For the text-containing cell, return its midpoint in [X, Y] coordinate format. 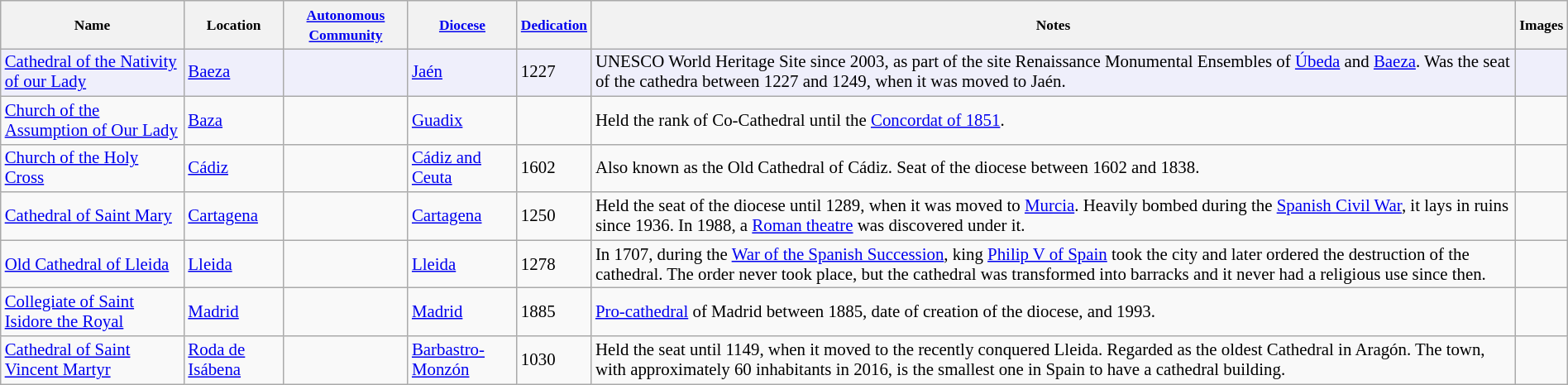
Location [233, 25]
Diocese [462, 25]
Autonomous Community [346, 25]
Guadix [462, 120]
Pro-cathedral of Madrid between 1885, date of creation of the diocese, and 1993. [1054, 312]
Name [93, 25]
Baeza [233, 72]
1278 [554, 264]
1885 [554, 312]
Cádiz [233, 168]
1030 [554, 360]
Church of the Holy Cross [93, 168]
Baza [233, 120]
Roda de Isábena [233, 360]
Also known as the Old Cathedral of Cádiz. Seat of the diocese between 1602 and 1838. [1054, 168]
1250 [554, 216]
Dedication [554, 25]
Collegiate of Saint Isidore the Royal [93, 312]
Images [1542, 25]
Notes [1054, 25]
Cathedral of Saint Vincent Martyr [93, 360]
Barbastro-Monzón [462, 360]
1227 [554, 72]
Jaén [462, 72]
Church of the Assumption of Our Lady [93, 120]
1602 [554, 168]
Cádiz and Ceuta [462, 168]
Cathedral of Saint Mary [93, 216]
Held the rank of Co-Cathedral until the Concordat of 1851. [1054, 120]
Old Cathedral of Lleida [93, 264]
Cathedral of the Nativity of our Lady [93, 72]
